Search for the cell housing the specified text and yield its (x, y) center coordinate. 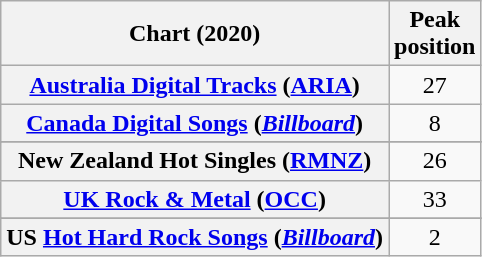
Peak position (435, 34)
Chart (2020) (195, 34)
Canada Digital Songs (Billboard) (195, 123)
US Hot Hard Rock Songs (Billboard) (195, 237)
27 (435, 85)
UK Rock & Metal (OCC) (195, 199)
New Zealand Hot Singles (RMNZ) (195, 161)
33 (435, 199)
2 (435, 237)
8 (435, 123)
26 (435, 161)
Australia Digital Tracks (ARIA) (195, 85)
